Find where the given text appears and provide that cell's center as (x, y) coordinate. 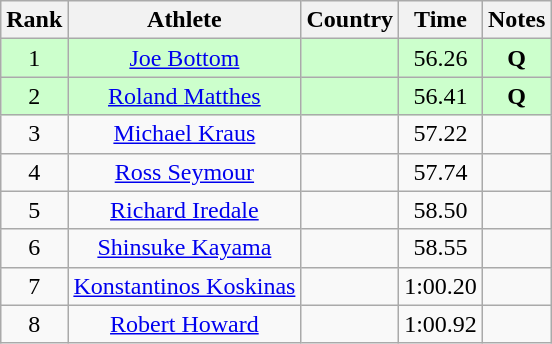
Robert Howard (184, 324)
Shinsuke Kayama (184, 248)
Ross Seymour (184, 172)
5 (34, 210)
Richard Iredale (184, 210)
Rank (34, 20)
4 (34, 172)
7 (34, 286)
Notes (516, 20)
Athlete (184, 20)
1:00.20 (441, 286)
8 (34, 324)
2 (34, 96)
56.41 (441, 96)
Joe Bottom (184, 58)
Roland Matthes (184, 96)
58.55 (441, 248)
57.22 (441, 134)
Konstantinos Koskinas (184, 286)
3 (34, 134)
57.74 (441, 172)
6 (34, 248)
Time (441, 20)
Michael Kraus (184, 134)
1:00.92 (441, 324)
Country (350, 20)
58.50 (441, 210)
1 (34, 58)
56.26 (441, 58)
